Return the (X, Y) coordinate for the center point of the cell that contains the specified text.  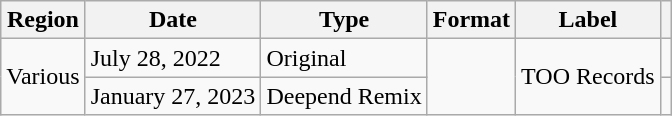
January 27, 2023 (173, 96)
Type (344, 20)
Various (43, 77)
July 28, 2022 (173, 58)
Label (588, 20)
Deepend Remix (344, 96)
Region (43, 20)
Original (344, 58)
Format (471, 20)
TOO Records (588, 77)
Date (173, 20)
